From the cell containing the given text, extract its center point as (X, Y) coordinate. 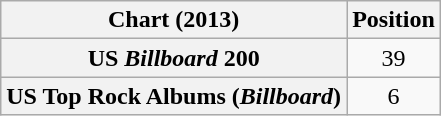
39 (394, 58)
Position (394, 20)
US Billboard 200 (174, 58)
Chart (2013) (174, 20)
US Top Rock Albums (Billboard) (174, 96)
6 (394, 96)
